Provide the (X, Y) coordinate of the cell's center where the given text is located.  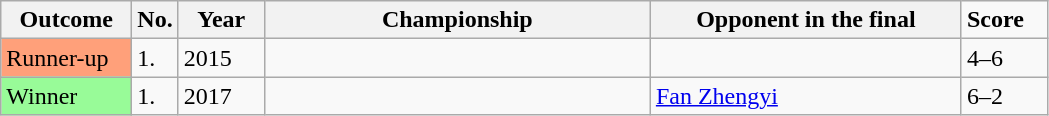
No. (155, 20)
Year (221, 20)
6–2 (1004, 96)
2015 (221, 58)
Opponent in the final (806, 20)
Outcome (66, 20)
Winner (66, 96)
Championship (457, 20)
Runner-up (66, 58)
Score (1004, 20)
Fan Zhengyi (806, 96)
4–6 (1004, 58)
2017 (221, 96)
